Return [X, Y] of the center of cell containing provided text 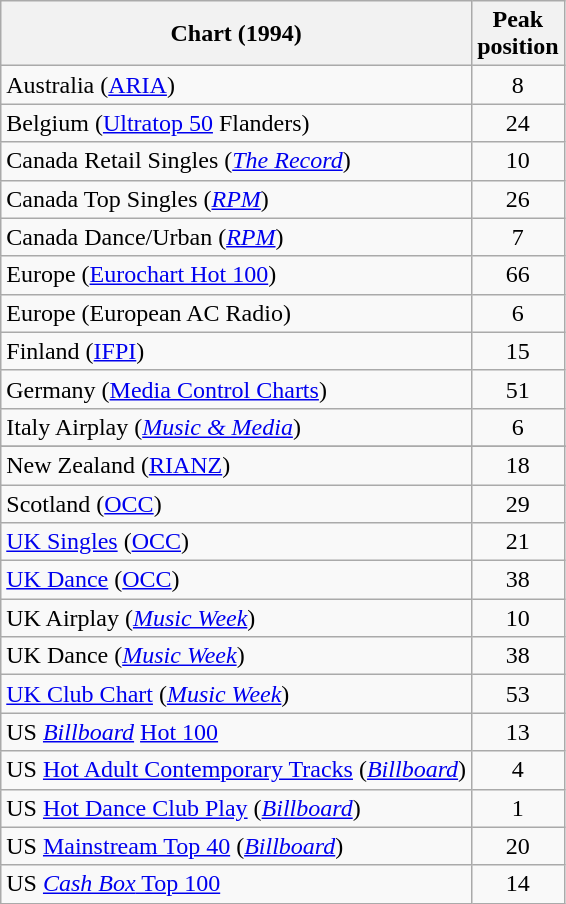
Scotland (OCC) [236, 503]
Finland (IFPI) [236, 351]
51 [518, 389]
18 [518, 465]
29 [518, 503]
UK Dance (OCC) [236, 580]
Italy Airplay (Music & Media) [236, 427]
26 [518, 199]
UK Airplay (Music Week) [236, 618]
66 [518, 275]
Europe (Eurochart Hot 100) [236, 275]
Canada Top Singles (RPM) [236, 199]
UK Dance (Music Week) [236, 656]
24 [518, 123]
20 [518, 846]
US Billboard Hot 100 [236, 732]
Europe (European AC Radio) [236, 313]
53 [518, 694]
7 [518, 237]
Peakposition [518, 34]
UK Club Chart (Music Week) [236, 694]
21 [518, 542]
UK Singles (OCC) [236, 542]
Chart (1994) [236, 34]
US Hot Adult Contemporary Tracks (Billboard) [236, 770]
8 [518, 85]
US Mainstream Top 40 (Billboard) [236, 846]
Germany (Media Control Charts) [236, 389]
Australia (ARIA) [236, 85]
Canada Retail Singles (The Record) [236, 161]
15 [518, 351]
4 [518, 770]
Belgium (Ultratop 50 Flanders) [236, 123]
New Zealand (RIANZ) [236, 465]
US Hot Dance Club Play (Billboard) [236, 808]
1 [518, 808]
14 [518, 884]
13 [518, 732]
US Cash Box Top 100 [236, 884]
Canada Dance/Urban (RPM) [236, 237]
